For the text-containing cell, return its midpoint in [X, Y] coordinate format. 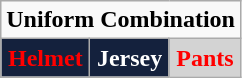
Pants [204, 58]
Helmet [46, 58]
Jersey [130, 58]
Uniform Combination [121, 20]
